Determine the [X, Y] coordinate at the center of the cell enclosing the given text.  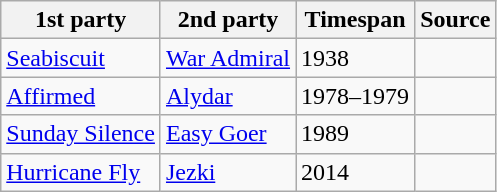
War Admiral [228, 58]
Source [456, 20]
1978–1979 [356, 96]
Sunday Silence [81, 134]
Alydar [228, 96]
Affirmed [81, 96]
Hurricane Fly [81, 172]
2nd party [228, 20]
1st party [81, 20]
1989 [356, 134]
1938 [356, 58]
Seabiscuit [81, 58]
Timespan [356, 20]
Easy Goer [228, 134]
2014 [356, 172]
Jezki [228, 172]
